Find where the given text appears and provide that cell's center as [x, y] coordinate. 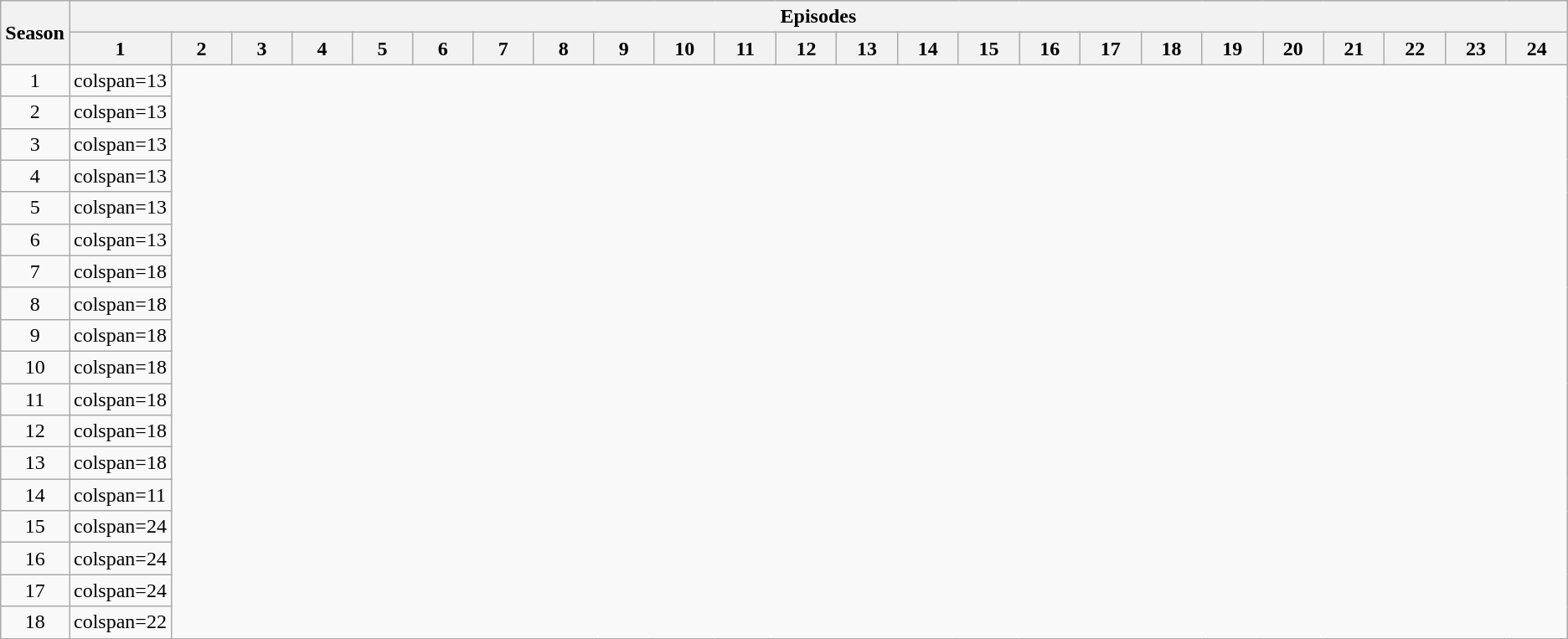
23 [1476, 49]
Episodes [818, 17]
20 [1293, 49]
colspan=22 [120, 622]
24 [1536, 49]
22 [1416, 49]
Season [35, 33]
colspan=11 [120, 495]
21 [1354, 49]
19 [1233, 49]
